Return the [x, y] coordinate for the center point of the cell that contains the specified text.  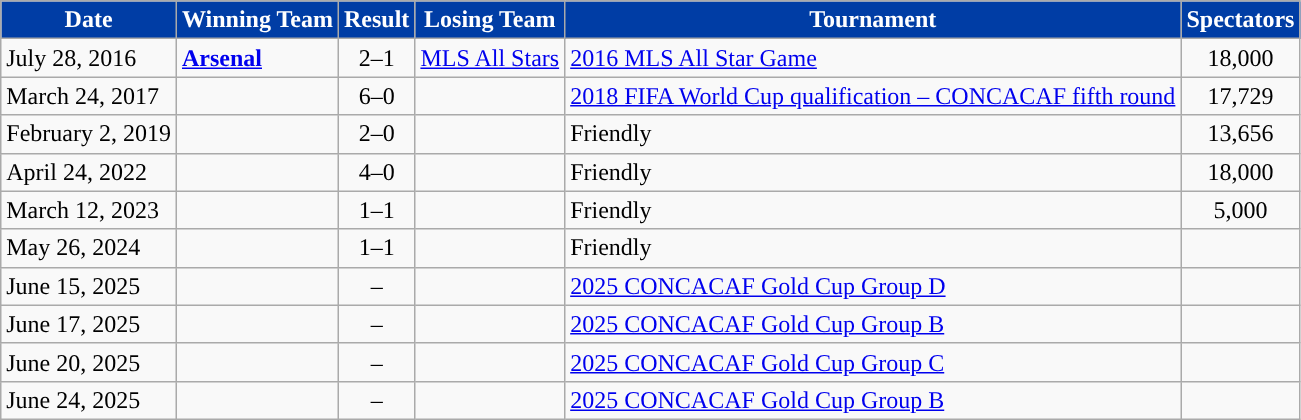
Losing Team [490, 20]
April 24, 2022 [89, 172]
Spectators [1240, 20]
February 2, 2019 [89, 134]
Arsenal [257, 58]
MLS All Stars [490, 58]
June 15, 2025 [89, 286]
May 26, 2024 [89, 248]
July 28, 2016 [89, 58]
13,656 [1240, 134]
6–0 [376, 96]
5,000 [1240, 210]
June 20, 2025 [89, 362]
2–1 [376, 58]
June 24, 2025 [89, 400]
March 12, 2023 [89, 210]
June 17, 2025 [89, 324]
4–0 [376, 172]
17,729 [1240, 96]
Winning Team [257, 20]
Date [89, 20]
2018 FIFA World Cup qualification – CONCACAF fifth round [873, 96]
2016 MLS All Star Game [873, 58]
March 24, 2017 [89, 96]
2025 CONCACAF Gold Cup Group D [873, 286]
Tournament [873, 20]
Result [376, 20]
2–0 [376, 134]
2025 CONCACAF Gold Cup Group C [873, 362]
